Locate the cell with the specified text and output its (X, Y) center coordinate. 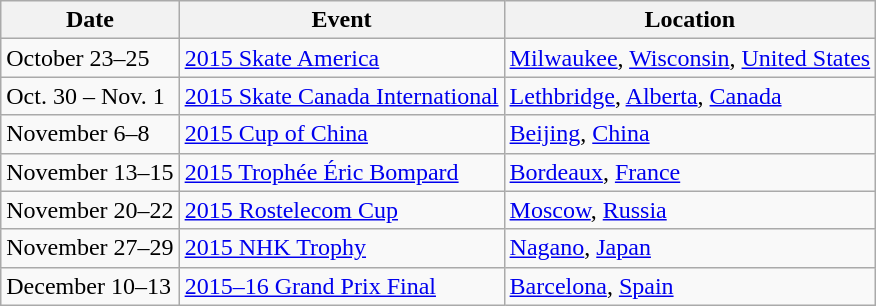
2015 NHK Trophy (342, 248)
December 10–13 (90, 286)
Location (690, 20)
Bordeaux, France (690, 172)
Milwaukee, Wisconsin, United States (690, 58)
2015 Cup of China (342, 134)
Beijing, China (690, 134)
November 20–22 (90, 210)
Date (90, 20)
Barcelona, Spain (690, 286)
2015 Rostelecom Cup (342, 210)
November 6–8 (90, 134)
Moscow, Russia (690, 210)
2015 Skate Canada International (342, 96)
Oct. 30 – Nov. 1 (90, 96)
November 13–15 (90, 172)
2015 Skate America (342, 58)
Event (342, 20)
Nagano, Japan (690, 248)
2015 Trophée Éric Bompard (342, 172)
2015–16 Grand Prix Final (342, 286)
Lethbridge, Alberta, Canada (690, 96)
November 27–29 (90, 248)
October 23–25 (90, 58)
